Return the [x, y] coordinate for the center point of the cell that contains the specified text.  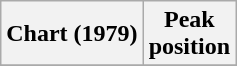
Chart (1979) [72, 34]
Peakposition [189, 34]
